Search for the cell housing the specified text and yield its (x, y) center coordinate. 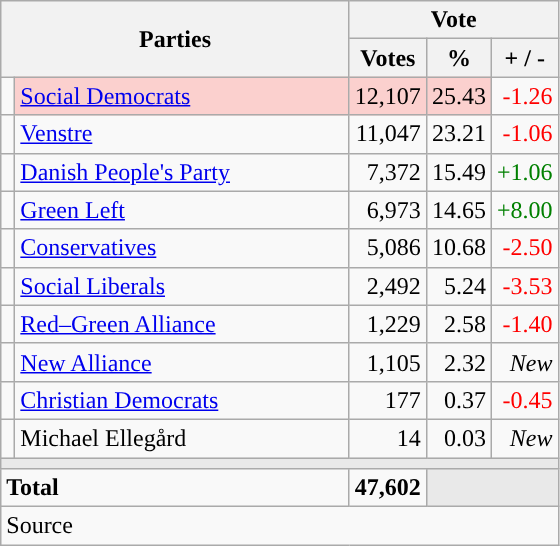
14.65 (458, 210)
Red–Green Alliance (182, 324)
Total (176, 488)
6,973 (388, 210)
Social Democrats (182, 96)
+8.00 (524, 210)
Danish People's Party (182, 172)
-1.40 (524, 324)
2,492 (388, 286)
5,086 (388, 248)
Green Left (182, 210)
15.49 (458, 172)
7,372 (388, 172)
0.37 (458, 400)
177 (388, 400)
New Alliance (182, 362)
2.32 (458, 362)
-0.45 (524, 400)
Christian Democrats (182, 400)
+ / - (524, 58)
Source (280, 526)
Social Liberals (182, 286)
Michael Ellegård (182, 438)
5.24 (458, 286)
12,107 (388, 96)
25.43 (458, 96)
+1.06 (524, 172)
14 (388, 438)
-3.53 (524, 286)
Votes (388, 58)
% (458, 58)
1,105 (388, 362)
-2.50 (524, 248)
Conservatives (182, 248)
47,602 (388, 488)
2.58 (458, 324)
1,229 (388, 324)
23.21 (458, 134)
0.03 (458, 438)
Parties (176, 39)
11,047 (388, 134)
10.68 (458, 248)
Vote (454, 20)
-1.26 (524, 96)
Venstre (182, 134)
-1.06 (524, 134)
